Provide the [X, Y] coordinate of the cell's center where the given text is located.  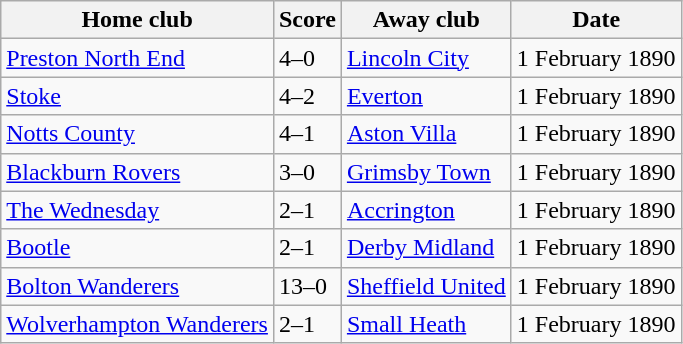
Bolton Wanderers [138, 286]
Preston North End [138, 58]
3–0 [307, 172]
Away club [426, 20]
4–1 [307, 134]
4–2 [307, 96]
Accrington [426, 210]
Blackburn Rovers [138, 172]
Wolverhampton Wanderers [138, 324]
Sheffield United [426, 286]
Stoke [138, 96]
Date [596, 20]
Bootle [138, 248]
Notts County [138, 134]
4–0 [307, 58]
Aston Villa [426, 134]
Score [307, 20]
Everton [426, 96]
The Wednesday [138, 210]
13–0 [307, 286]
Grimsby Town [426, 172]
Derby Midland [426, 248]
Home club [138, 20]
Small Heath [426, 324]
Lincoln City [426, 58]
